Return the [x, y] coordinate for the center point of the cell that contains the specified text.  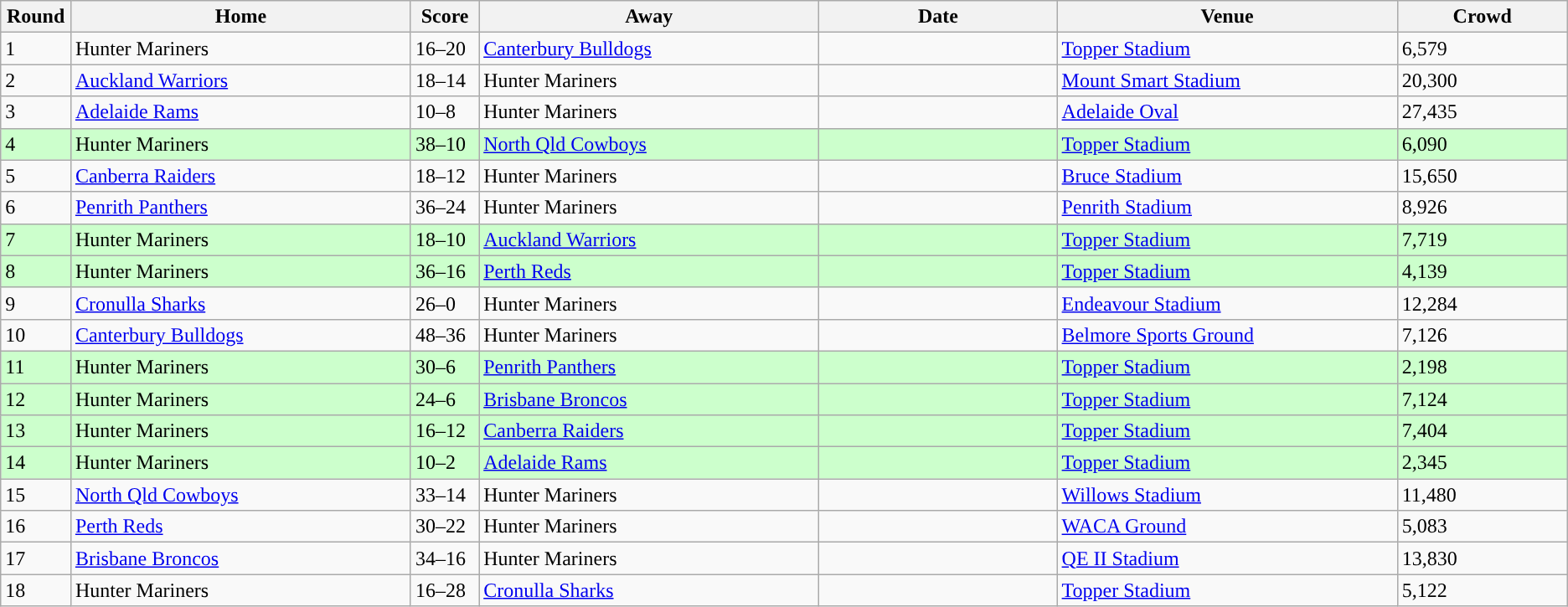
12 [36, 399]
6 [36, 208]
Penrith Stadium [1227, 208]
16–28 [444, 590]
16 [36, 527]
5,122 [1483, 590]
4,139 [1483, 271]
Away [649, 17]
10 [36, 335]
Crowd [1483, 17]
Adelaide Oval [1227, 112]
2 [36, 80]
6,090 [1483, 144]
24–6 [444, 399]
2,345 [1483, 463]
18–14 [444, 80]
27,435 [1483, 112]
1 [36, 49]
11,480 [1483, 495]
18–10 [444, 239]
13,830 [1483, 558]
14 [36, 463]
7,124 [1483, 399]
48–36 [444, 335]
11 [36, 367]
36–16 [444, 271]
16–12 [444, 431]
WACA Ground [1227, 527]
4 [36, 144]
Bruce Stadium [1227, 176]
Belmore Sports Ground [1227, 335]
2,198 [1483, 367]
30–22 [444, 527]
18 [36, 590]
6,579 [1483, 49]
7,404 [1483, 431]
13 [36, 431]
33–14 [444, 495]
Home [240, 17]
8,926 [1483, 208]
Round [36, 17]
8 [36, 271]
36–24 [444, 208]
Endeavour Stadium [1227, 303]
Willows Stadium [1227, 495]
5,083 [1483, 527]
3 [36, 112]
15 [36, 495]
26–0 [444, 303]
10–8 [444, 112]
12,284 [1483, 303]
34–16 [444, 558]
Score [444, 17]
7,126 [1483, 335]
38–10 [444, 144]
17 [36, 558]
7 [36, 239]
Mount Smart Stadium [1227, 80]
QE II Stadium [1227, 558]
5 [36, 176]
10–2 [444, 463]
9 [36, 303]
30–6 [444, 367]
16–20 [444, 49]
18–12 [444, 176]
Date [938, 17]
20,300 [1483, 80]
7,719 [1483, 239]
Venue [1227, 17]
15,650 [1483, 176]
